Pinpoint the cell where the given text exists, returning its [X, Y] midpoint coordinate. 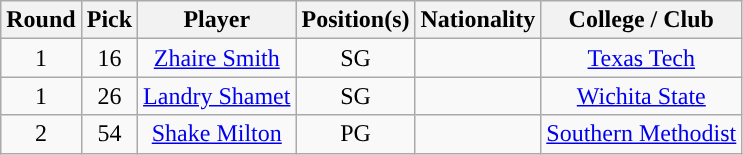
Pick [109, 20]
Landry Shamet [217, 96]
Nationality [478, 20]
PG [356, 134]
Wichita State [642, 96]
College / Club [642, 20]
Southern Methodist [642, 134]
16 [109, 58]
2 [41, 134]
54 [109, 134]
Shake Milton [217, 134]
26 [109, 96]
Round [41, 20]
Texas Tech [642, 58]
Zhaire Smith [217, 58]
Position(s) [356, 20]
Player [217, 20]
